Scan for the cell matching the given text and deliver its (x, y) coordinate at center. 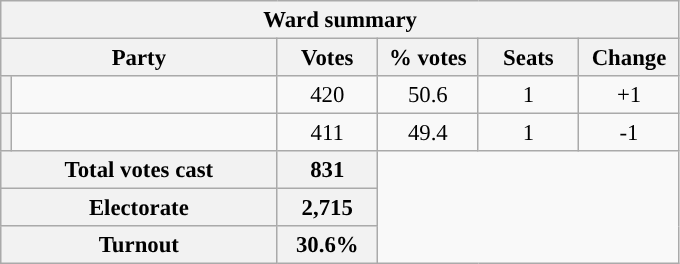
+1 (630, 95)
50.6 (428, 95)
% votes (428, 58)
Party (139, 58)
2,715 (328, 208)
Change (630, 58)
Turnout (139, 245)
420 (328, 95)
Electorate (139, 208)
Votes (328, 58)
-1 (630, 133)
411 (328, 133)
Total votes cast (139, 170)
30.6% (328, 245)
49.4 (428, 133)
Ward summary (340, 20)
Seats (528, 58)
831 (328, 170)
